Determine the (x, y) coordinate at the center of the cell enclosing the given text.  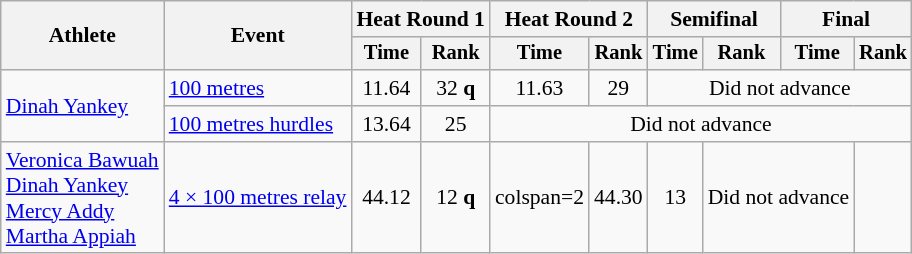
100 metres (258, 88)
Veronica BawuahDinah YankeyMercy AddyMartha Appiah (82, 198)
13 (676, 198)
Heat Round 2 (569, 19)
Athlete (82, 36)
29 (618, 88)
11.64 (386, 88)
11.63 (540, 88)
colspan=2 (540, 198)
44.12 (386, 198)
100 metres hurdles (258, 124)
Semifinal (714, 19)
4 × 100 metres relay (258, 198)
25 (456, 124)
Heat Round 1 (420, 19)
Final (846, 19)
Event (258, 36)
32 q (456, 88)
Dinah Yankey (82, 106)
44.30 (618, 198)
12 q (456, 198)
13.64 (386, 124)
